Detect which cell encompasses the target text, then output its [X, Y] center coordinate. 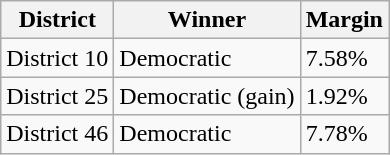
1.92% [344, 96]
District 25 [58, 96]
Winner [207, 20]
7.58% [344, 58]
Democratic (gain) [207, 96]
District 46 [58, 134]
Margin [344, 20]
District 10 [58, 58]
7.78% [344, 134]
District [58, 20]
